Return the [X, Y] coordinate for the center point of the cell that contains the specified text.  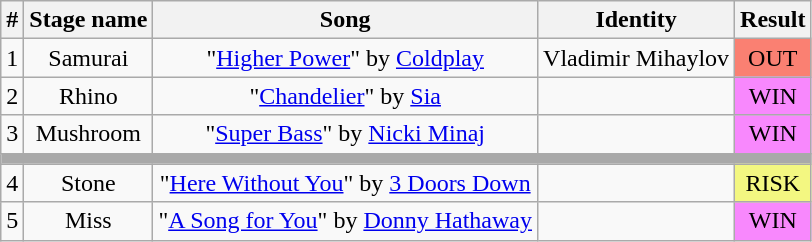
Vladimir Mihaylov [636, 58]
Song [346, 20]
2 [12, 96]
RISK [773, 183]
Rhino [88, 96]
4 [12, 183]
5 [12, 221]
Stage name [88, 20]
Mushroom [88, 134]
"A Song for You" by Donny Hathaway [346, 221]
"Super Bass" by Nicki Minaj [346, 134]
Samurai [88, 58]
1 [12, 58]
Identity [636, 20]
# [12, 20]
3 [12, 134]
"Here Without You" by 3 Doors Down [346, 183]
Stone [88, 183]
"Higher Power" by Coldplay [346, 58]
Result [773, 20]
Miss [88, 221]
OUT [773, 58]
"Chandelier" by Sia [346, 96]
